For the text-containing cell, return its midpoint in [X, Y] coordinate format. 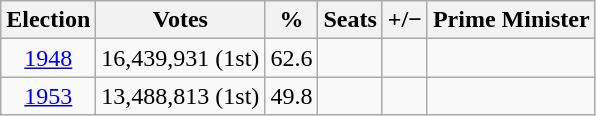
Election [48, 20]
62.6 [292, 58]
Seats [350, 20]
% [292, 20]
13,488,813 (1st) [180, 96]
1948 [48, 58]
49.8 [292, 96]
16,439,931 (1st) [180, 58]
Prime Minister [511, 20]
Votes [180, 20]
+/− [404, 20]
1953 [48, 96]
